Detect which cell encompasses the target text, then output its [x, y] center coordinate. 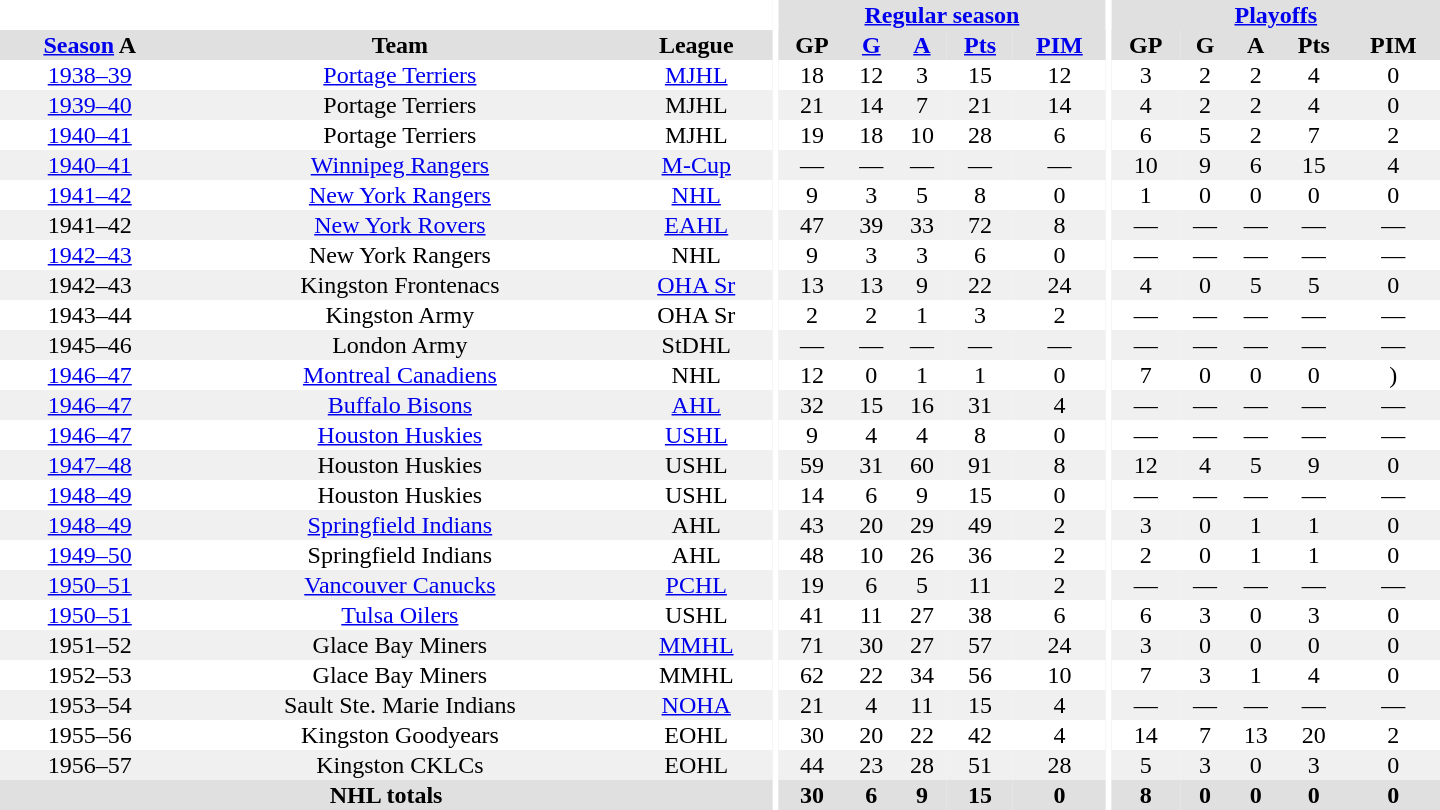
39 [872, 225]
Vancouver Canucks [400, 585]
91 [980, 465]
1945–46 [90, 345]
1949–50 [90, 555]
16 [922, 405]
41 [812, 615]
StDHL [696, 345]
1943–44 [90, 315]
1953–54 [90, 705]
1947–48 [90, 465]
Winnipeg Rangers [400, 165]
Playoffs [1276, 15]
) [1394, 375]
Montreal Canadiens [400, 375]
49 [980, 525]
72 [980, 225]
59 [812, 465]
Tulsa Oilers [400, 615]
London Army [400, 345]
36 [980, 555]
62 [812, 675]
42 [980, 735]
EAHL [696, 225]
29 [922, 525]
NOHA [696, 705]
Buffalo Bisons [400, 405]
32 [812, 405]
Season A [90, 45]
44 [812, 765]
1952–53 [90, 675]
43 [812, 525]
1938–39 [90, 75]
26 [922, 555]
NHL totals [386, 795]
47 [812, 225]
60 [922, 465]
M-Cup [696, 165]
57 [980, 645]
Team [400, 45]
38 [980, 615]
71 [812, 645]
1939–40 [90, 105]
Kingston CKLCs [400, 765]
PCHL [696, 585]
48 [812, 555]
Sault Ste. Marie Indians [400, 705]
51 [980, 765]
New York Rovers [400, 225]
Kingston Frontenacs [400, 285]
1951–52 [90, 645]
56 [980, 675]
Regular season [942, 15]
Kingston Army [400, 315]
1956–57 [90, 765]
1955–56 [90, 735]
Kingston Goodyears [400, 735]
33 [922, 225]
League [696, 45]
23 [872, 765]
34 [922, 675]
